Determine the (X, Y) coordinate at the center of the cell enclosing the given text.  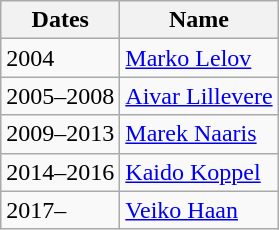
2014–2016 (60, 172)
2009–2013 (60, 134)
Kaido Koppel (199, 172)
Aivar Lillevere (199, 96)
2005–2008 (60, 96)
Marek Naaris (199, 134)
Dates (60, 20)
Marko Lelov (199, 58)
Veiko Haan (199, 210)
2017– (60, 210)
2004 (60, 58)
Name (199, 20)
